Determine the [X, Y] coordinate at the center of the cell enclosing the given text.  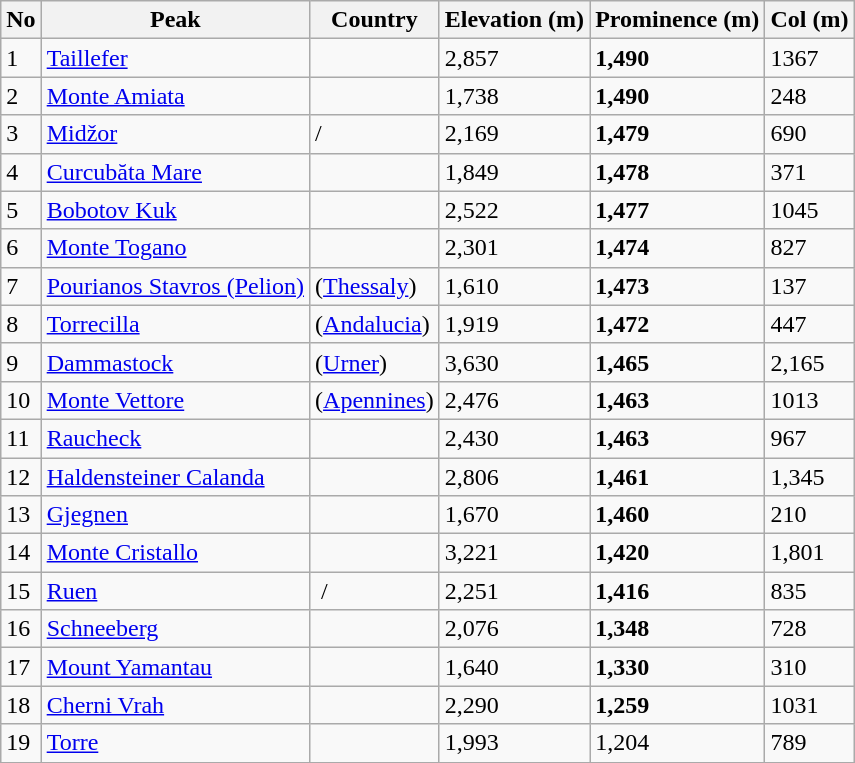
1,420 [678, 553]
310 [810, 667]
Schneeberg [175, 629]
16 [21, 629]
Prominence (m) [678, 20]
1,330 [678, 667]
Monte Togano [175, 248]
2,251 [514, 591]
1,474 [678, 248]
1,259 [678, 705]
No [21, 20]
1,738 [514, 96]
(Urner) [375, 362]
728 [810, 629]
18 [21, 705]
Pourianos Stavros (Pelion) [175, 286]
Haldensteiner Calanda [175, 477]
(Andalucia) [375, 324]
827 [810, 248]
10 [21, 400]
8 [21, 324]
1,919 [514, 324]
1,993 [514, 743]
1,461 [678, 477]
835 [810, 591]
2,806 [514, 477]
Country [375, 20]
1031 [810, 705]
Bobotov Kuk [175, 210]
4 [21, 172]
(Thessaly) [375, 286]
2 [21, 96]
210 [810, 515]
7 [21, 286]
9 [21, 362]
Curcubăta Mare [175, 172]
2,430 [514, 438]
Elevation (m) [514, 20]
1,345 [810, 477]
Midžor [175, 134]
13 [21, 515]
789 [810, 743]
3,221 [514, 553]
(Apennines) [375, 400]
967 [810, 438]
Monte Vettore [175, 400]
447 [810, 324]
1,204 [678, 743]
1,460 [678, 515]
1,849 [514, 172]
5 [21, 210]
15 [21, 591]
1,478 [678, 172]
Monte Cristallo [175, 553]
12 [21, 477]
2,301 [514, 248]
Torre [175, 743]
Peak [175, 20]
19 [21, 743]
1 [21, 58]
2,857 [514, 58]
Raucheck [175, 438]
11 [21, 438]
1,473 [678, 286]
Torrecilla [175, 324]
690 [810, 134]
1,416 [678, 591]
3 [21, 134]
371 [810, 172]
1045 [810, 210]
2,476 [514, 400]
14 [21, 553]
1,670 [514, 515]
1,477 [678, 210]
Gjegnen [175, 515]
2,169 [514, 134]
1,472 [678, 324]
6 [21, 248]
17 [21, 667]
Dammastock [175, 362]
3,630 [514, 362]
2,076 [514, 629]
Taillefer [175, 58]
1,479 [678, 134]
1,348 [678, 629]
1,801 [810, 553]
Ruen [175, 591]
137 [810, 286]
248 [810, 96]
1,610 [514, 286]
2,165 [810, 362]
1367 [810, 58]
1013 [810, 400]
Col (m) [810, 20]
Cherni Vrah [175, 705]
Monte Amiata [175, 96]
1,640 [514, 667]
1,465 [678, 362]
Mount Yamantau [175, 667]
2,290 [514, 705]
2,522 [514, 210]
